Search for the cell housing the specified text and yield its (X, Y) center coordinate. 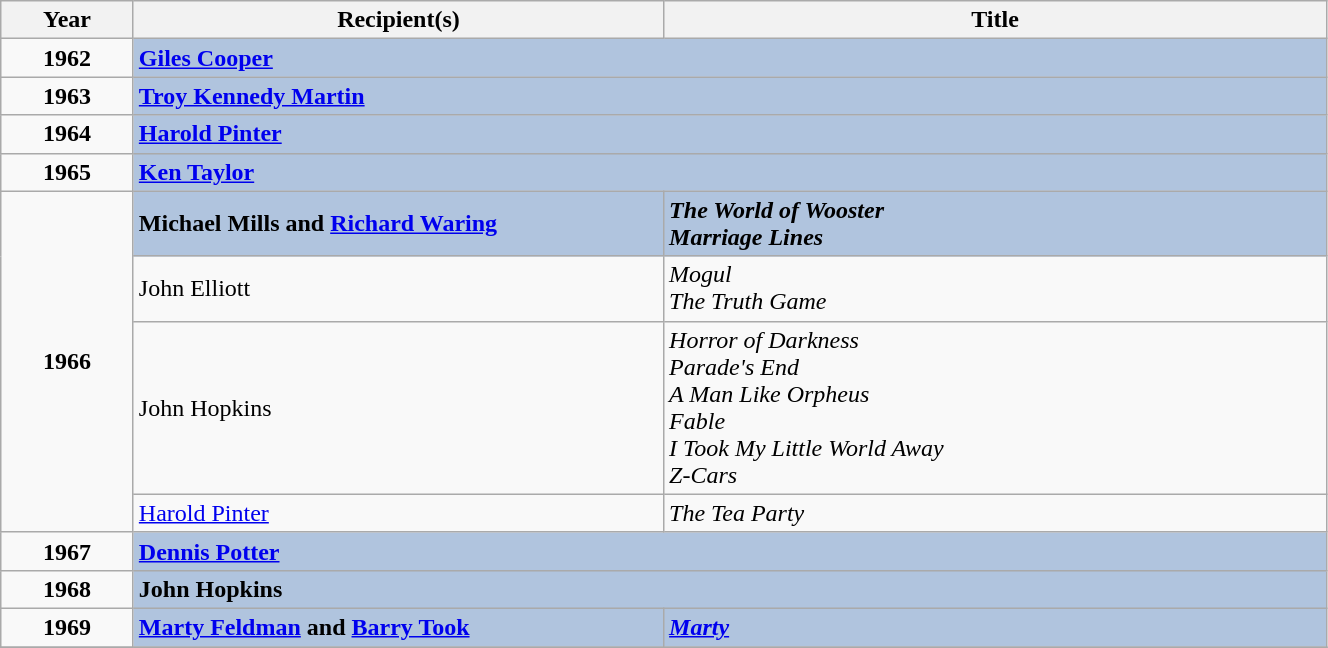
1962 (68, 58)
MogulThe Truth Game (996, 288)
Marty (996, 627)
Marty Feldman and Barry Took (398, 627)
Ken Taylor (730, 172)
1968 (68, 589)
1966 (68, 362)
1963 (68, 96)
1967 (68, 551)
The Tea Party (996, 513)
Year (68, 20)
Recipient(s) (398, 20)
1969 (68, 627)
Troy Kennedy Martin (730, 96)
John Elliott (398, 288)
Dennis Potter (730, 551)
Michael Mills and Richard Waring (398, 224)
1965 (68, 172)
1964 (68, 134)
The World of WoosterMarriage Lines (996, 224)
Horror of DarknessParade's EndA Man Like OrpheusFableI Took My Little World AwayZ-Cars (996, 408)
Title (996, 20)
Giles Cooper (730, 58)
